Identify which cell holds the provided text, then report its [x, y] central coordinate. 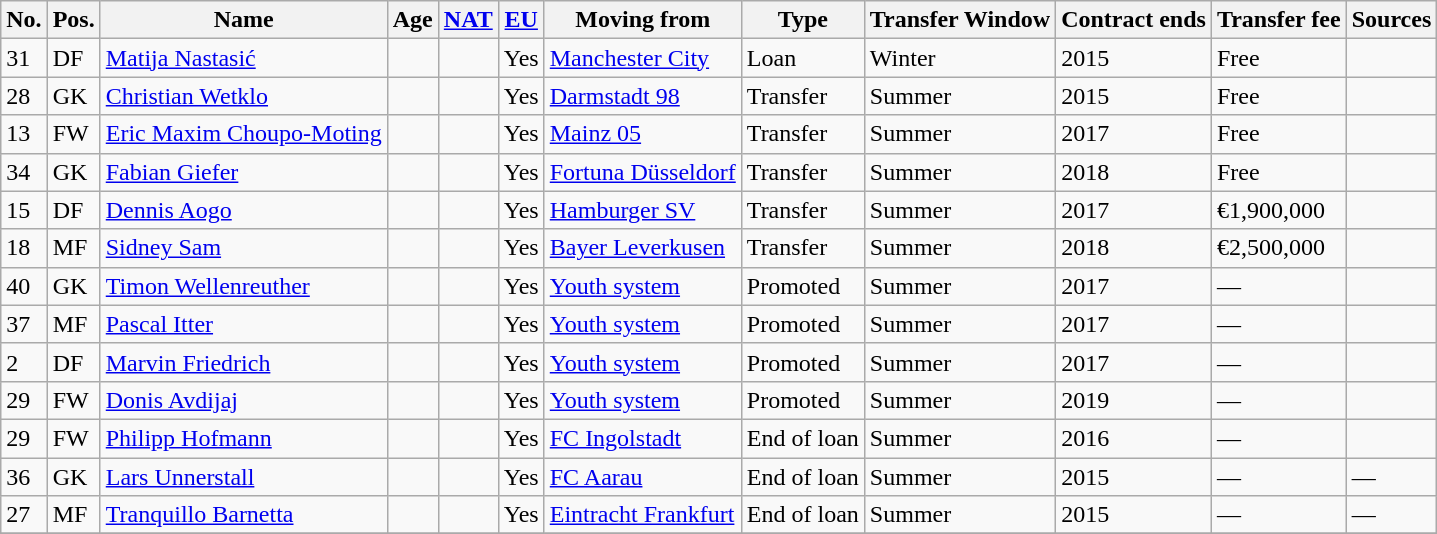
Contract ends [1134, 20]
Type [802, 20]
40 [24, 286]
Marvin Friedrich [244, 362]
15 [24, 210]
Eric Maxim Choupo-Moting [244, 134]
EU [521, 20]
Christian Wetklo [244, 96]
Philipp Hofmann [244, 438]
37 [24, 324]
€1,900,000 [1278, 210]
18 [24, 248]
Eintracht Frankfurt [642, 515]
NAT [468, 20]
13 [24, 134]
Hamburger SV [642, 210]
Transfer Window [960, 20]
Mainz 05 [642, 134]
2019 [1134, 400]
Transfer fee [1278, 20]
€2,500,000 [1278, 248]
Winter [960, 58]
FC Aarau [642, 477]
Loan [802, 58]
36 [24, 477]
Sources [1392, 20]
No. [24, 20]
2 [24, 362]
Lars Unnerstall [244, 477]
Donis Avdijaj [244, 400]
27 [24, 515]
34 [24, 172]
Darmstadt 98 [642, 96]
Name [244, 20]
Timon Wellenreuther [244, 286]
Sidney Sam [244, 248]
Pascal Itter [244, 324]
Bayer Leverkusen [642, 248]
Moving from [642, 20]
31 [24, 58]
Fortuna Düsseldorf [642, 172]
Dennis Aogo [244, 210]
Pos. [74, 20]
Tranquillo Barnetta [244, 515]
2016 [1134, 438]
Fabian Giefer [244, 172]
Age [412, 20]
Matija Nastasić [244, 58]
28 [24, 96]
Manchester City [642, 58]
FC Ingolstadt [642, 438]
